Capture the cell that displays the provided text and extract its [X, Y] central coordinate. 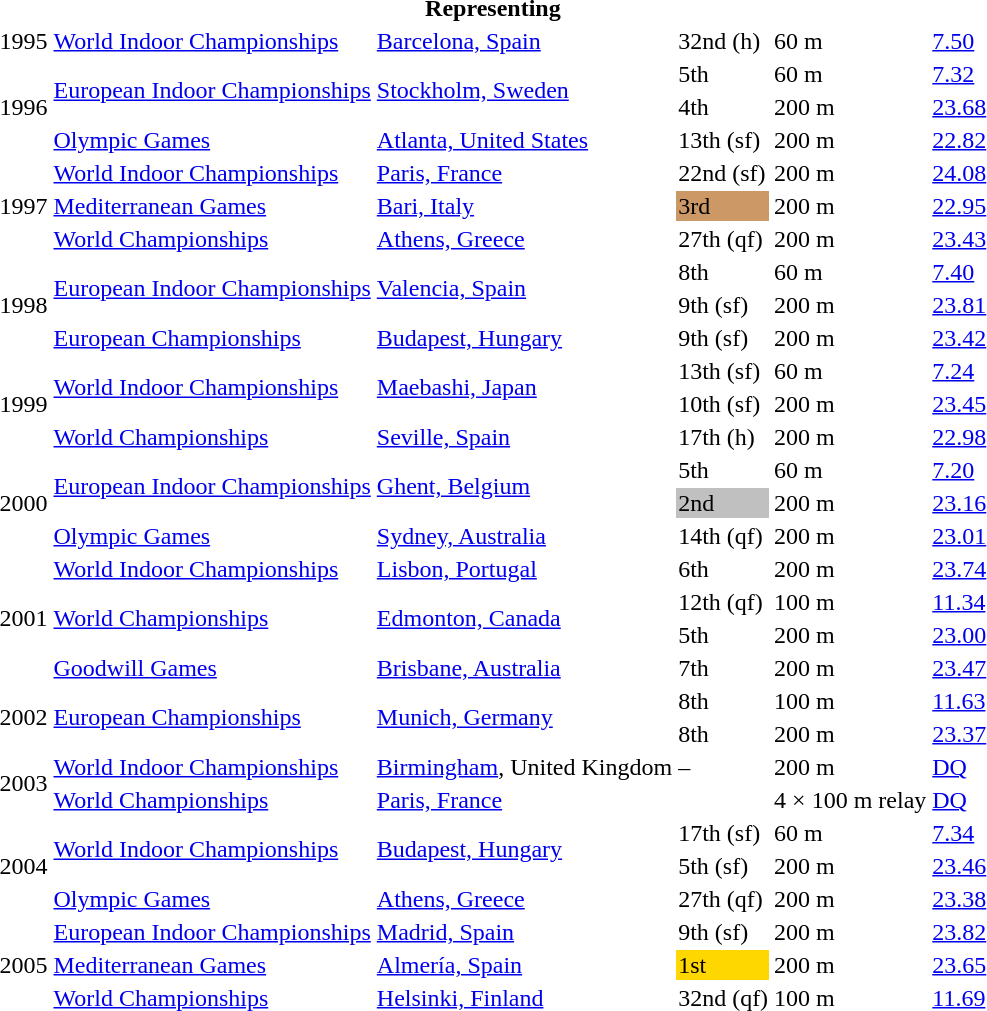
Maebashi, Japan [524, 388]
32nd (h) [724, 41]
6th [724, 569]
Madrid, Spain [524, 932]
Seville, Spain [524, 437]
4 × 100 m relay [850, 800]
Munich, Germany [524, 718]
10th (sf) [724, 404]
Birmingham, United Kingdom [524, 767]
3rd [724, 206]
17th (h) [724, 437]
Edmonton, Canada [524, 618]
12th (qf) [724, 602]
– [724, 767]
4th [724, 107]
Almería, Spain [524, 965]
14th (qf) [724, 536]
7th [724, 668]
Bari, Italy [524, 206]
Goodwill Games [212, 668]
Atlanta, United States [524, 140]
Barcelona, Spain [524, 41]
22nd (sf) [724, 173]
Sydney, Australia [524, 536]
Lisbon, Portugal [524, 569]
2nd [724, 503]
Valencia, Spain [524, 288]
Stockholm, Sweden [524, 90]
17th (sf) [724, 833]
Brisbane, Australia [524, 668]
Ghent, Belgium [524, 486]
1st [724, 965]
5th (sf) [724, 866]
